Locate the cell with the specified text and output its [X, Y] center coordinate. 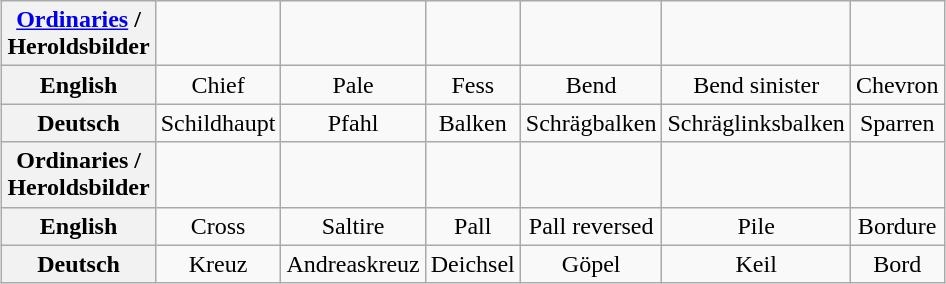
Kreuz [218, 264]
Schräglinksbalken [756, 123]
Keil [756, 264]
Saltire [353, 226]
Bord [897, 264]
Pall reversed [591, 226]
Schildhaupt [218, 123]
Bordure [897, 226]
Andreaskreuz [353, 264]
Pall [472, 226]
Chevron [897, 85]
Chief [218, 85]
Pfahl [353, 123]
Bend [591, 85]
Sparren [897, 123]
Bend sinister [756, 85]
Fess [472, 85]
Göpel [591, 264]
Pale [353, 85]
Balken [472, 123]
Pile [756, 226]
Deichsel [472, 264]
Cross [218, 226]
Schrägbalken [591, 123]
